Pinpoint the cell where the given text exists, returning its (X, Y) midpoint coordinate. 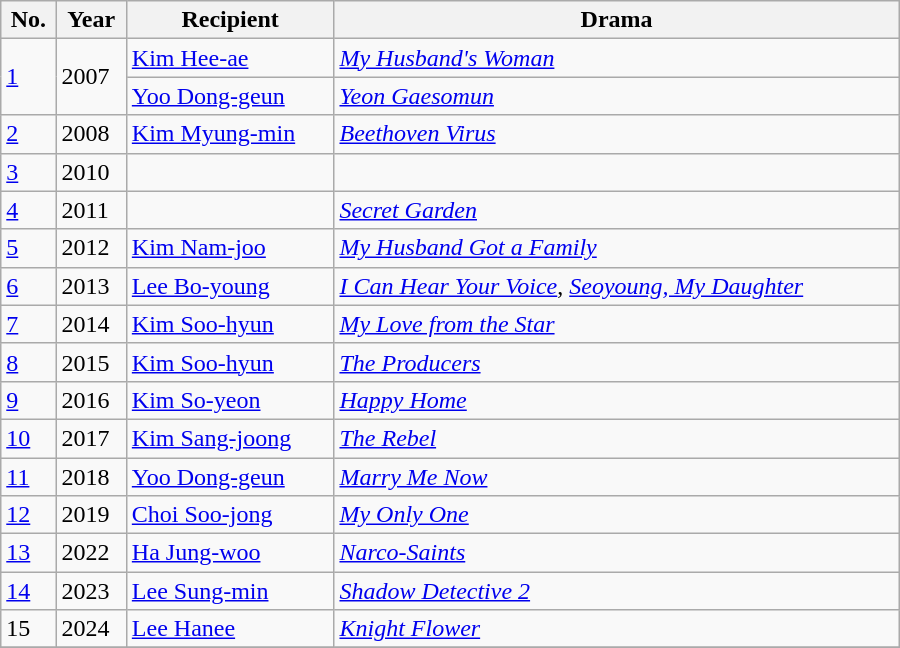
14 (28, 591)
2019 (91, 515)
Happy Home (616, 400)
Kim So-yeon (230, 400)
Lee Sung-min (230, 591)
2012 (91, 248)
Kim Myung-min (230, 134)
My Only One (616, 515)
Lee Hanee (230, 629)
13 (28, 553)
2022 (91, 553)
7 (28, 324)
2015 (91, 362)
Kim Nam-joo (230, 248)
Beethoven Virus (616, 134)
Knight Flower (616, 629)
2018 (91, 477)
The Producers (616, 362)
8 (28, 362)
10 (28, 438)
Yeon Gaesomun (616, 96)
1 (28, 77)
12 (28, 515)
Kim Sang-joong (230, 438)
2 (28, 134)
2013 (91, 286)
2023 (91, 591)
No. (28, 20)
I Can Hear Your Voice, Seoyoung, My Daughter (616, 286)
2008 (91, 134)
2017 (91, 438)
11 (28, 477)
Choi Soo-jong (230, 515)
Secret Garden (616, 210)
Drama (616, 20)
2011 (91, 210)
5 (28, 248)
Marry Me Now (616, 477)
The Rebel (616, 438)
My Husband's Woman (616, 58)
2024 (91, 629)
2014 (91, 324)
6 (28, 286)
Lee Bo-young (230, 286)
15 (28, 629)
Narco-Saints (616, 553)
My Love from the Star (616, 324)
2010 (91, 172)
2007 (91, 77)
Recipient (230, 20)
4 (28, 210)
Shadow Detective 2 (616, 591)
Ha Jung-woo (230, 553)
Kim Hee-ae (230, 58)
Year (91, 20)
2016 (91, 400)
3 (28, 172)
9 (28, 400)
My Husband Got a Family (616, 248)
